Search for the cell housing the specified text and yield its [X, Y] center coordinate. 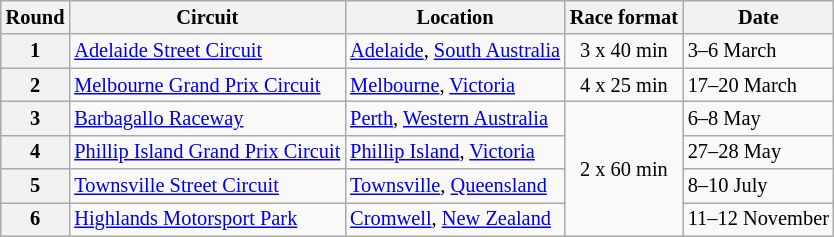
Circuit [207, 17]
27–28 May [758, 152]
8–10 July [758, 186]
2 [36, 85]
5 [36, 186]
3 x 40 min [624, 51]
Highlands Motorsport Park [207, 219]
Date [758, 17]
Townsville, Queensland [455, 186]
Cromwell, New Zealand [455, 219]
Townsville Street Circuit [207, 186]
2 x 60 min [624, 168]
4 [36, 152]
6–8 May [758, 118]
Melbourne, Victoria [455, 85]
Race format [624, 17]
3–6 March [758, 51]
17–20 March [758, 85]
11–12 November [758, 219]
1 [36, 51]
4 x 25 min [624, 85]
Perth, Western Australia [455, 118]
Melbourne Grand Prix Circuit [207, 85]
Barbagallo Raceway [207, 118]
Round [36, 17]
Phillip Island Grand Prix Circuit [207, 152]
6 [36, 219]
Location [455, 17]
Adelaide Street Circuit [207, 51]
Adelaide, South Australia [455, 51]
Phillip Island, Victoria [455, 152]
3 [36, 118]
